For the text-containing cell, return its midpoint in [X, Y] coordinate format. 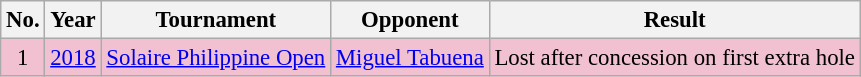
Tournament [216, 20]
Miguel Tabuena [410, 58]
No. [23, 20]
Year [73, 20]
1 [23, 58]
Lost after concession on first extra hole [674, 58]
Opponent [410, 20]
Solaire Philippine Open [216, 58]
Result [674, 20]
2018 [73, 58]
